Provide the [X, Y] coordinate of the cell's center where the given text is located.  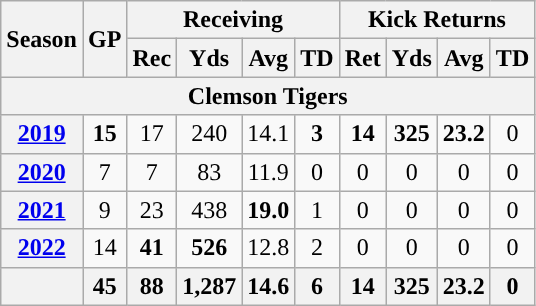
2019 [42, 134]
240 [210, 134]
45 [104, 286]
19.0 [268, 210]
9 [104, 210]
Ret [362, 58]
1,287 [210, 286]
2020 [42, 172]
3 [317, 134]
438 [210, 210]
1 [317, 210]
83 [210, 172]
23 [152, 210]
14.1 [268, 134]
14.6 [268, 286]
2 [317, 248]
2022 [42, 248]
12.8 [268, 248]
Kick Returns [437, 20]
Rec [152, 58]
2021 [42, 210]
11.9 [268, 172]
526 [210, 248]
6 [317, 286]
Receiving [233, 20]
17 [152, 134]
Clemson Tigers [268, 96]
88 [152, 286]
15 [104, 134]
41 [152, 248]
GP [104, 39]
Season [42, 39]
